Identify which cell holds the provided text, then report its (x, y) central coordinate. 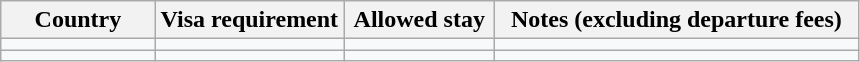
Country (78, 20)
Notes (excluding departure fees) (676, 20)
Visa requirement (250, 20)
Allowed stay (420, 20)
